Return [x, y] of the center of cell containing provided text 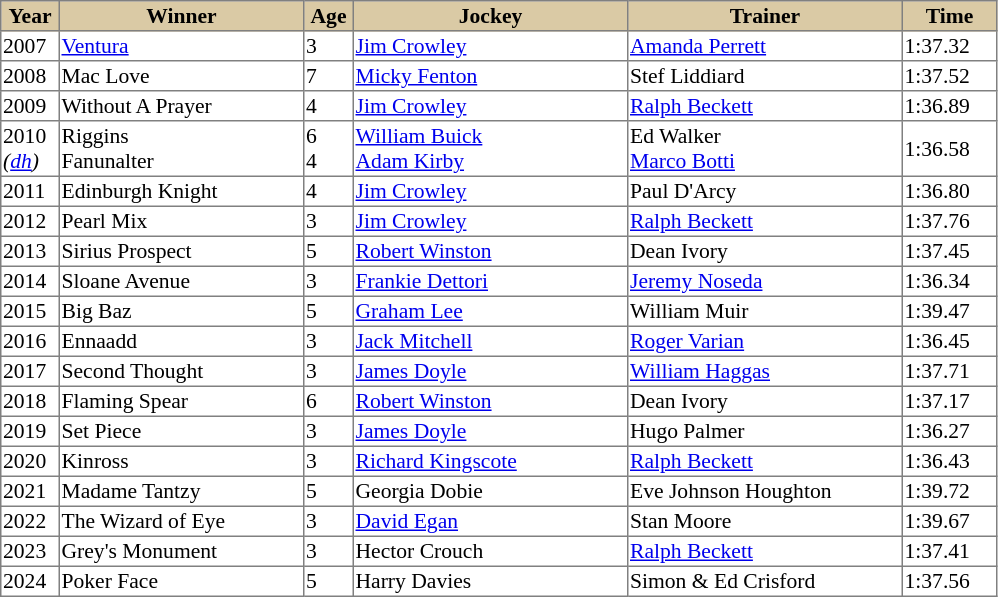
Stan Moore [765, 521]
64 [329, 149]
1:37.17 [949, 401]
Richard Kingscote [490, 461]
Set Piece [181, 431]
William Muir [765, 311]
2024 [30, 581]
Madame Tantzy [181, 491]
Ennaadd [181, 341]
Year [30, 16]
William Haggas [765, 371]
1:39.47 [949, 311]
Eve Johnson Houghton [765, 491]
Simon & Ed Crisford [765, 581]
2010(dh) [30, 149]
2019 [30, 431]
Poker Face [181, 581]
The Wizard of Eye [181, 521]
2018 [30, 401]
2021 [30, 491]
2017 [30, 371]
2007 [30, 46]
1:36.58 [949, 149]
2012 [30, 221]
2023 [30, 551]
1:36.43 [949, 461]
Winner [181, 16]
2022 [30, 521]
Age [329, 16]
1:36.89 [949, 106]
Harry Davies [490, 581]
Edinburgh Knight [181, 191]
Sloane Avenue [181, 281]
Pearl Mix [181, 221]
Sirius Prospect [181, 251]
1:36.80 [949, 191]
David Egan [490, 521]
6 [329, 401]
Mac Love [181, 76]
Time [949, 16]
Grey's Monument [181, 551]
7 [329, 76]
Georgia Dobie [490, 491]
1:36.27 [949, 431]
1:37.52 [949, 76]
2008 [30, 76]
1:37.56 [949, 581]
Roger Varian [765, 341]
2013 [30, 251]
Hector Crouch [490, 551]
1:37.41 [949, 551]
1:36.45 [949, 341]
William BuickAdam Kirby [490, 149]
Ventura [181, 46]
Second Thought [181, 371]
2016 [30, 341]
1:39.72 [949, 491]
Graham Lee [490, 311]
Jockey [490, 16]
Jack Mitchell [490, 341]
2009 [30, 106]
Micky Fenton [490, 76]
Stef Liddiard [765, 76]
1:37.45 [949, 251]
2014 [30, 281]
1:36.34 [949, 281]
Jeremy Noseda [765, 281]
2011 [30, 191]
Amanda Perrett [765, 46]
Paul D'Arcy [765, 191]
1:37.76 [949, 221]
Trainer [765, 16]
2015 [30, 311]
1:37.71 [949, 371]
1:37.32 [949, 46]
2020 [30, 461]
RigginsFanunalter [181, 149]
Without A Prayer [181, 106]
Big Baz [181, 311]
Kinross [181, 461]
Frankie Dettori [490, 281]
Flaming Spear [181, 401]
Ed WalkerMarco Botti [765, 149]
1:39.67 [949, 521]
Hugo Palmer [765, 431]
